Scan for the cell matching the given text and deliver its [X, Y] coordinate at center. 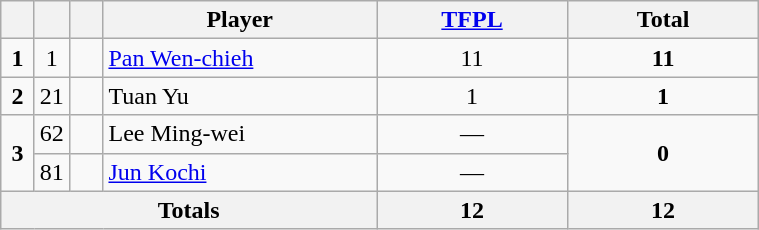
3 [18, 153]
Jun Kochi [240, 172]
Lee Ming-wei [240, 134]
Totals [189, 210]
0 [664, 153]
Total [664, 20]
62 [52, 134]
Pan Wen-chieh [240, 58]
2 [18, 96]
81 [52, 172]
21 [52, 96]
TFPL [472, 20]
Tuan Yu [240, 96]
Player [240, 20]
